Extract the (x, y) coordinate from the center of the cell holding the provided text.  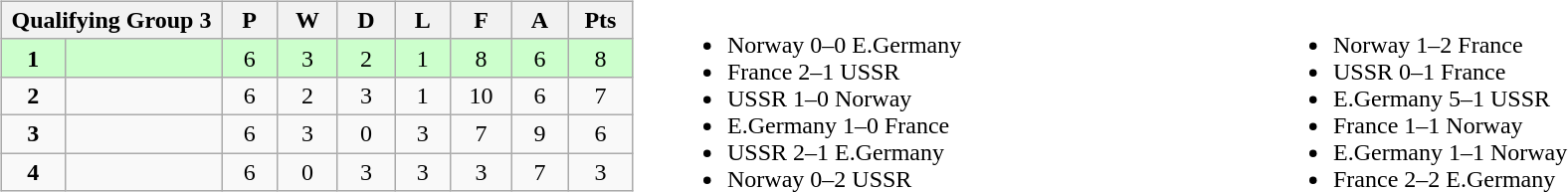
F (482, 20)
L (424, 20)
P (250, 20)
Pts (601, 20)
Qualifying Group 3 (111, 20)
W (308, 20)
10 (482, 96)
A (539, 20)
D (366, 20)
4 (33, 172)
9 (539, 133)
